Determine the (X, Y) coordinate at the center of the cell enclosing the given text.  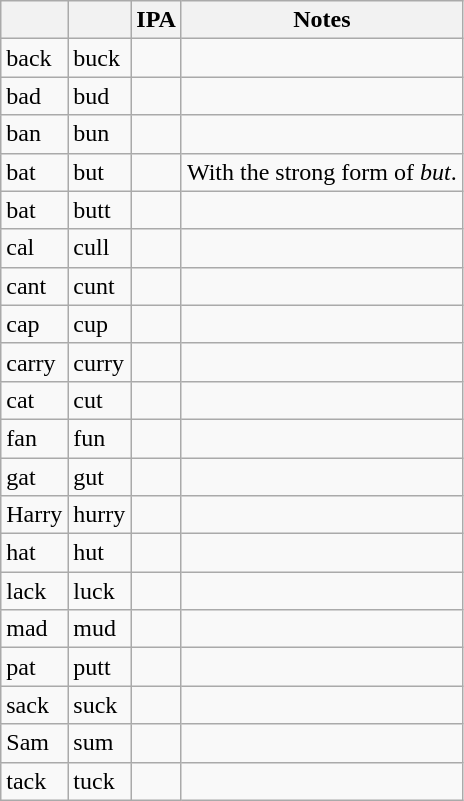
back (34, 58)
pat (34, 667)
cap (34, 324)
cunt (100, 286)
curry (100, 362)
hut (100, 553)
tack (34, 781)
buck (100, 58)
cut (100, 400)
cull (100, 248)
With the strong form of but. (322, 172)
putt (100, 667)
suck (100, 705)
lack (34, 591)
gut (100, 477)
gat (34, 477)
fan (34, 438)
sum (100, 743)
mad (34, 629)
tuck (100, 781)
bad (34, 96)
ban (34, 134)
bun (100, 134)
IPA (156, 20)
butt (100, 210)
hat (34, 553)
but (100, 172)
Notes (322, 20)
mud (100, 629)
bud (100, 96)
fun (100, 438)
carry (34, 362)
cup (100, 324)
Sam (34, 743)
sack (34, 705)
luck (100, 591)
Harry (34, 515)
cal (34, 248)
cant (34, 286)
cat (34, 400)
hurry (100, 515)
